Capture the cell that displays the provided text and extract its [X, Y] central coordinate. 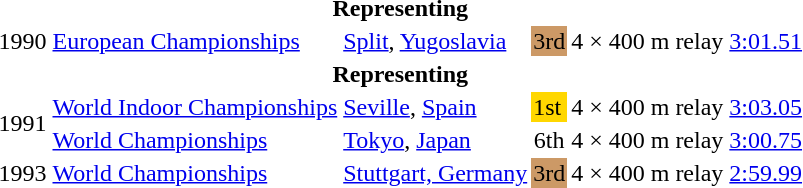
Split, Yugoslavia [436, 41]
European Championships [195, 41]
Seville, Spain [436, 107]
World Indoor Championships [195, 107]
1st [550, 107]
Tokyo, Japan [436, 140]
Stuttgart, Germany [436, 173]
6th [550, 140]
